Extract the (x, y) coordinate from the center of the cell holding the provided text.  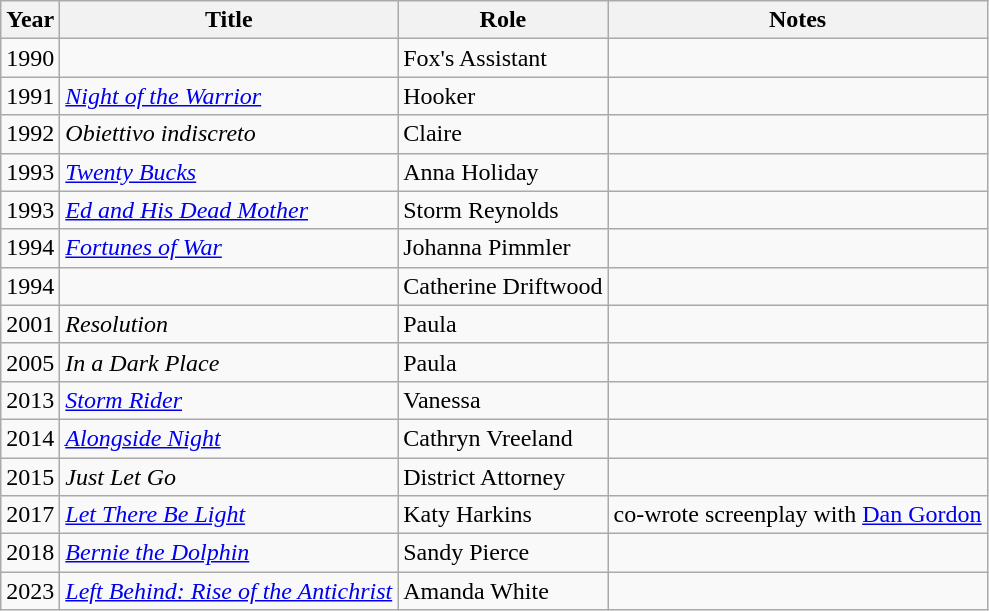
Just Let Go (229, 477)
Ed and His Dead Mother (229, 210)
2023 (30, 591)
co-wrote screenplay with Dan Gordon (798, 515)
Twenty Bucks (229, 172)
Claire (503, 134)
Let There Be Light (229, 515)
1991 (30, 96)
Katy Harkins (503, 515)
Left Behind: Rise of the Antichrist (229, 591)
2015 (30, 477)
2001 (30, 324)
2018 (30, 553)
Fox's Assistant (503, 58)
2013 (30, 400)
Vanessa (503, 400)
2014 (30, 438)
Sandy Pierce (503, 553)
Fortunes of War (229, 248)
Role (503, 20)
2017 (30, 515)
Storm Reynolds (503, 210)
Johanna Pimmler (503, 248)
District Attorney (503, 477)
Anna Holiday (503, 172)
Alongside Night (229, 438)
Title (229, 20)
Hooker (503, 96)
Catherine Driftwood (503, 286)
Year (30, 20)
Cathryn Vreeland (503, 438)
Notes (798, 20)
In a Dark Place (229, 362)
Night of the Warrior (229, 96)
Amanda White (503, 591)
1990 (30, 58)
Storm Rider (229, 400)
Bernie the Dolphin (229, 553)
1992 (30, 134)
Obiettivo indiscreto (229, 134)
2005 (30, 362)
Resolution (229, 324)
